Detect which cell encompasses the target text, then output its (x, y) center coordinate. 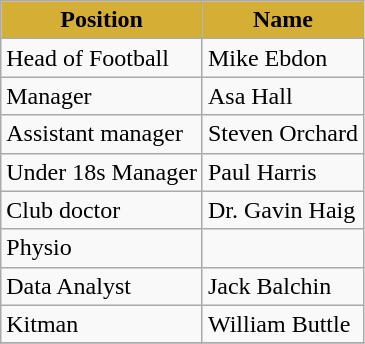
Kitman (102, 324)
Jack Balchin (282, 286)
William Buttle (282, 324)
Dr. Gavin Haig (282, 210)
Position (102, 20)
Asa Hall (282, 96)
Under 18s Manager (102, 172)
Club doctor (102, 210)
Mike Ebdon (282, 58)
Physio (102, 248)
Assistant manager (102, 134)
Manager (102, 96)
Name (282, 20)
Paul Harris (282, 172)
Steven Orchard (282, 134)
Data Analyst (102, 286)
Head of Football (102, 58)
